Determine the [X, Y] coordinate at the center of the cell enclosing the given text.  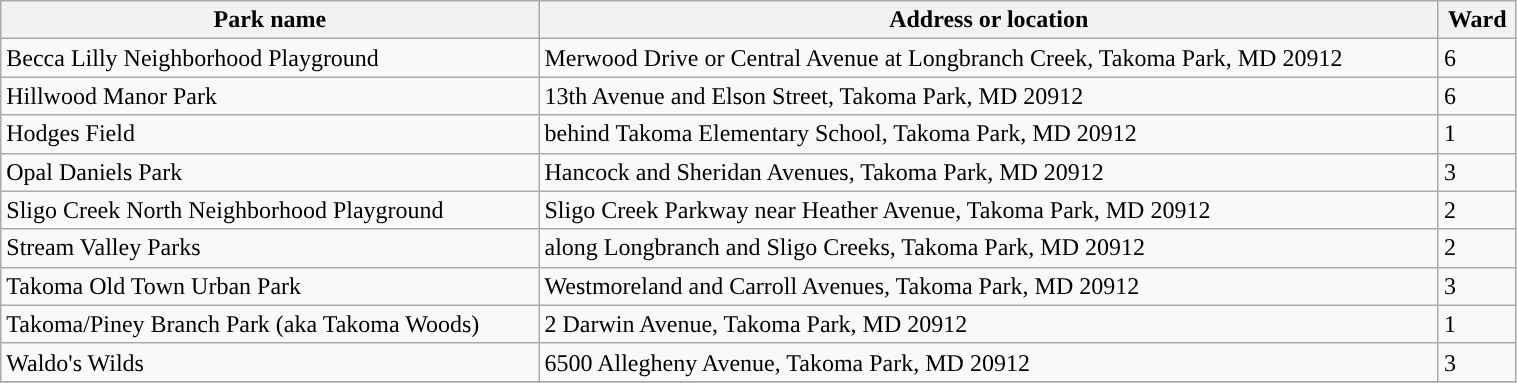
Address or location [988, 20]
6500 Allegheny Avenue, Takoma Park, MD 20912 [988, 362]
Ward [1477, 20]
Opal Daniels Park [270, 172]
Hodges Field [270, 134]
Takoma/Piney Branch Park (aka Takoma Woods) [270, 324]
Stream Valley Parks [270, 248]
Sligo Creek North Neighborhood Playground [270, 210]
Becca Lilly Neighborhood Playground [270, 58]
Sligo Creek Parkway near Heather Avenue, Takoma Park, MD 20912 [988, 210]
Westmoreland and Carroll Avenues, Takoma Park, MD 20912 [988, 286]
13th Avenue and Elson Street, Takoma Park, MD 20912 [988, 96]
Takoma Old Town Urban Park [270, 286]
Hillwood Manor Park [270, 96]
2 Darwin Avenue, Takoma Park, MD 20912 [988, 324]
behind Takoma Elementary School, Takoma Park, MD 20912 [988, 134]
Park name [270, 20]
along Longbranch and Sligo Creeks, Takoma Park, MD 20912 [988, 248]
Merwood Drive or Central Avenue at Longbranch Creek, Takoma Park, MD 20912 [988, 58]
Hancock and Sheridan Avenues, Takoma Park, MD 20912 [988, 172]
Waldo's Wilds [270, 362]
